Detect which cell encompasses the target text, then output its (x, y) center coordinate. 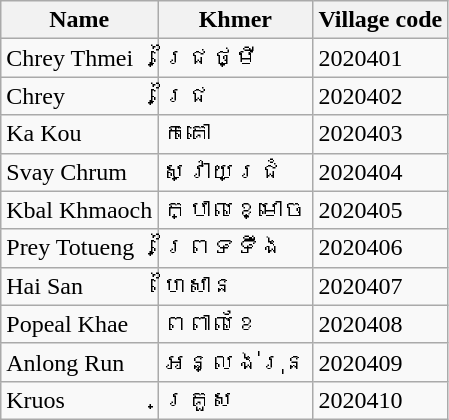
Popeal Khae (80, 324)
ព្រៃទទឹង (236, 248)
ជ្រៃថ្មី (236, 58)
Svay Chrum (80, 172)
2020405 (380, 210)
Name (80, 20)
2020401 (380, 58)
ជ្រៃ (236, 96)
ក្បាលខ្មោច (236, 210)
Khmer (236, 20)
Kbal Khmaoch (80, 210)
ស្វាយជ្រំ (236, 172)
Chrey Thmei (80, 58)
Hai San (80, 286)
Ka Kou (80, 134)
Village code (380, 20)
Anlong Run (80, 362)
គ្រួស (236, 400)
អន្លង់រុន (236, 362)
2020402 (380, 96)
2020409 (380, 362)
Prey Totueng (80, 248)
2020406 (380, 248)
2020408 (380, 324)
ពពាលខែ (236, 324)
Kruos (80, 400)
2020403 (380, 134)
2020407 (380, 286)
ហៃសាន (236, 286)
2020404 (380, 172)
2020410 (380, 400)
កគោ (236, 134)
Chrey (80, 96)
